From the cell containing the given text, extract its center point as (x, y) coordinate. 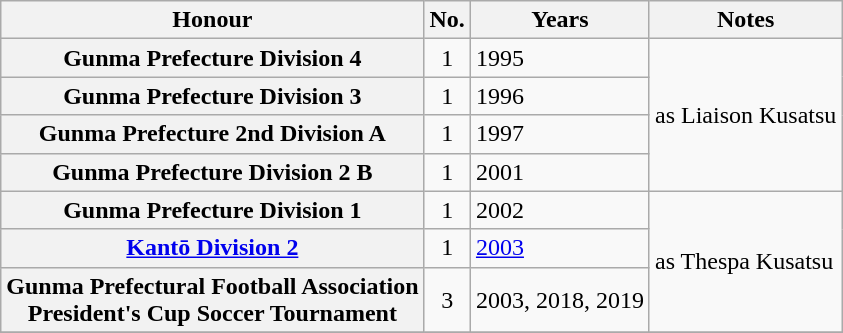
1995 (560, 58)
as Thespa Kusatsu (745, 262)
Kantō Division 2 (212, 248)
Years (560, 20)
Gunma Prefectural Football Association President's Cup Soccer Tournament (212, 300)
1996 (560, 96)
1997 (560, 134)
Gunma Prefecture Division 3 (212, 96)
Gunma Prefecture Division 2 B (212, 172)
2003, 2018, 2019 (560, 300)
as Liaison Kusatsu (745, 115)
Gunma Prefecture 2nd Division A (212, 134)
2003 (560, 248)
3 (447, 300)
2001 (560, 172)
No. (447, 20)
Honour (212, 20)
2002 (560, 210)
Gunma Prefecture Division 4 (212, 58)
Notes (745, 20)
Gunma Prefecture Division 1 (212, 210)
